For the text-containing cell, return its midpoint in (X, Y) coordinate format. 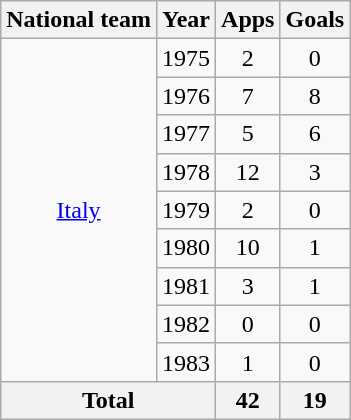
12 (248, 172)
1979 (186, 210)
1976 (186, 96)
Goals (315, 20)
1978 (186, 172)
6 (315, 134)
Apps (248, 20)
1977 (186, 134)
Total (108, 400)
1975 (186, 58)
42 (248, 400)
10 (248, 248)
1980 (186, 248)
National team (79, 20)
1981 (186, 286)
8 (315, 96)
Year (186, 20)
19 (315, 400)
7 (248, 96)
Italy (79, 210)
1982 (186, 324)
1983 (186, 362)
5 (248, 134)
